Return the [X, Y] coordinate for the center point of the cell that contains the specified text.  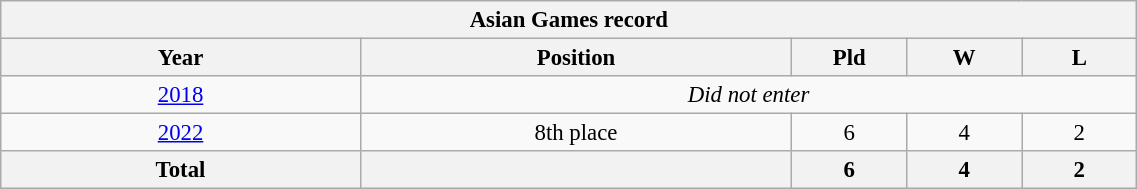
8th place [576, 133]
2018 [181, 95]
Asian Games record [569, 20]
Total [181, 170]
L [1080, 58]
Position [576, 58]
Pld [850, 58]
W [964, 58]
Did not enter [748, 95]
Year [181, 58]
2022 [181, 133]
